Determine the [X, Y] coordinate at the center of the cell enclosing the given text.  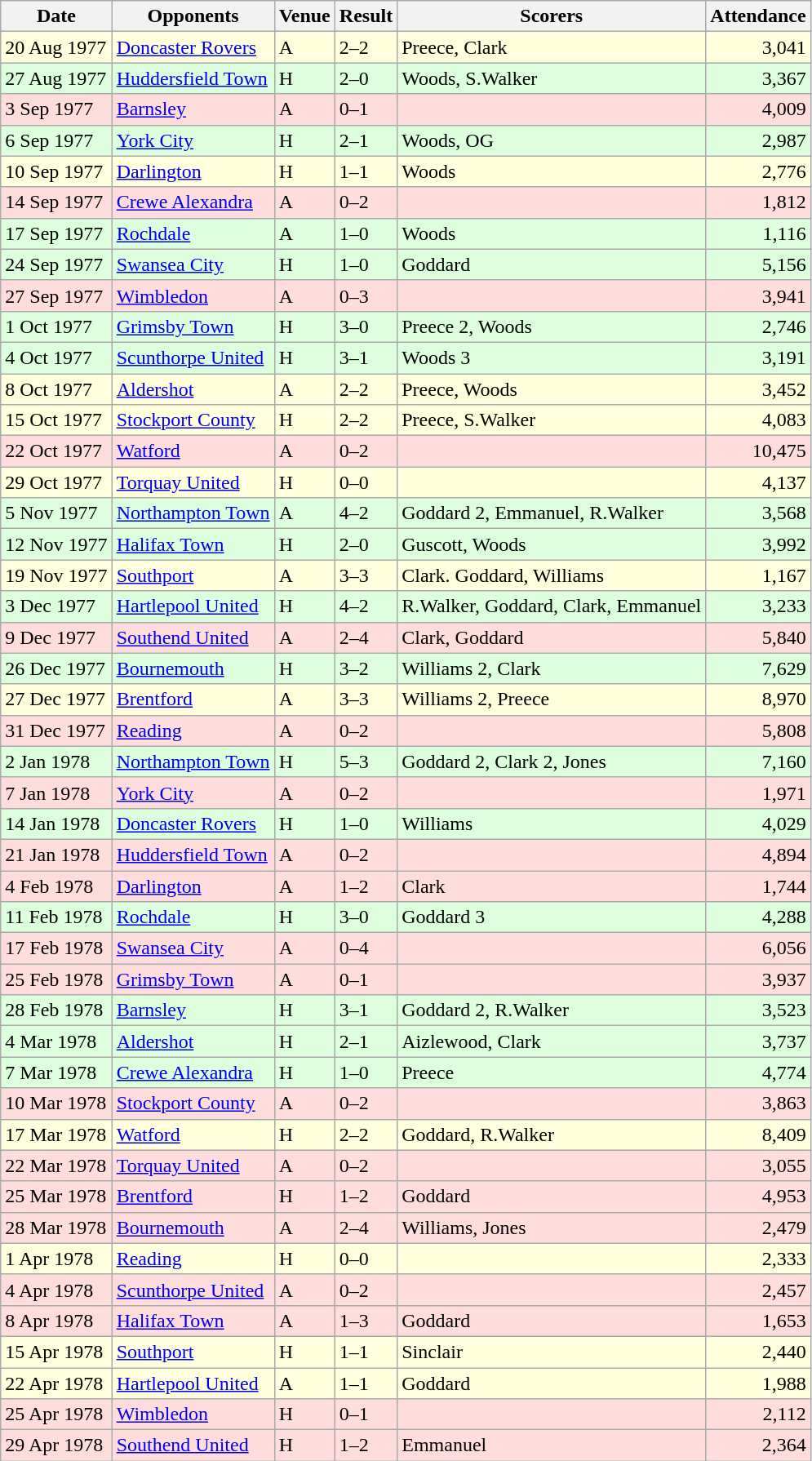
Preece, S.Walker [552, 420]
25 Feb 1978 [56, 979]
8,970 [758, 699]
21 Jan 1978 [56, 855]
25 Mar 1978 [56, 1197]
Sinclair [552, 1352]
3,041 [758, 47]
17 Mar 1978 [56, 1135]
22 Mar 1978 [56, 1166]
Williams 2, Preece [552, 699]
Result [366, 16]
4,137 [758, 482]
1,116 [758, 233]
Venue [304, 16]
8 Apr 1978 [56, 1321]
3,191 [758, 357]
4,288 [758, 917]
Preece, Woods [552, 389]
19 Nov 1977 [56, 575]
22 Oct 1977 [56, 451]
27 Aug 1977 [56, 78]
7 Mar 1978 [56, 1072]
1,812 [758, 202]
Scorers [552, 16]
Williams [552, 824]
Aizlewood, Clark [552, 1041]
Goddard 3 [552, 917]
3,055 [758, 1166]
9 Dec 1977 [56, 637]
10 Mar 1978 [56, 1104]
1 Apr 1978 [56, 1259]
Attendance [758, 16]
4,083 [758, 420]
28 Mar 1978 [56, 1228]
Opponents [193, 16]
3–2 [366, 668]
Woods 3 [552, 357]
5,156 [758, 264]
2,746 [758, 326]
0–3 [366, 295]
5 Nov 1977 [56, 513]
10 Sep 1977 [56, 171]
Preece 2, Woods [552, 326]
5–3 [366, 762]
3,233 [758, 606]
4 Feb 1978 [56, 886]
1 Oct 1977 [56, 326]
14 Jan 1978 [56, 824]
1,988 [758, 1383]
10,475 [758, 451]
4 Apr 1978 [56, 1290]
3 Dec 1977 [56, 606]
Goddard, R.Walker [552, 1135]
24 Sep 1977 [56, 264]
15 Oct 1977 [56, 420]
3,523 [758, 1010]
2,987 [758, 140]
7,629 [758, 668]
Williams, Jones [552, 1228]
5,840 [758, 637]
R.Walker, Goddard, Clark, Emmanuel [552, 606]
12 Nov 1977 [56, 544]
5,808 [758, 730]
7 Jan 1978 [56, 793]
8,409 [758, 1135]
Goddard 2, Clark 2, Jones [552, 762]
Emmanuel [552, 1445]
Clark [552, 886]
3,737 [758, 1041]
3,568 [758, 513]
Preece, Clark [552, 47]
2,479 [758, 1228]
Guscott, Woods [552, 544]
3,367 [758, 78]
4,009 [758, 109]
4 Oct 1977 [56, 357]
2,457 [758, 1290]
0–4 [366, 948]
22 Apr 1978 [56, 1383]
29 Apr 1978 [56, 1445]
8 Oct 1977 [56, 389]
31 Dec 1977 [56, 730]
4,894 [758, 855]
Clark. Goddard, Williams [552, 575]
15 Apr 1978 [56, 1352]
17 Feb 1978 [56, 948]
11 Feb 1978 [56, 917]
27 Dec 1977 [56, 699]
2 Jan 1978 [56, 762]
26 Dec 1977 [56, 668]
3,863 [758, 1104]
29 Oct 1977 [56, 482]
4,029 [758, 824]
4,953 [758, 1197]
6 Sep 1977 [56, 140]
14 Sep 1977 [56, 202]
1,971 [758, 793]
1–3 [366, 1321]
Williams 2, Clark [552, 668]
Clark, Goddard [552, 637]
Goddard 2, R.Walker [552, 1010]
3,941 [758, 295]
2,364 [758, 1445]
6,056 [758, 948]
Preece [552, 1072]
2,333 [758, 1259]
3,992 [758, 544]
1,744 [758, 886]
4 Mar 1978 [56, 1041]
3,937 [758, 979]
25 Apr 1978 [56, 1414]
3 Sep 1977 [56, 109]
2,776 [758, 171]
2,440 [758, 1352]
1,167 [758, 575]
3,452 [758, 389]
Date [56, 16]
2,112 [758, 1414]
7,160 [758, 762]
20 Aug 1977 [56, 47]
Woods, S.Walker [552, 78]
Woods, OG [552, 140]
1,653 [758, 1321]
4,774 [758, 1072]
17 Sep 1977 [56, 233]
Goddard 2, Emmanuel, R.Walker [552, 513]
28 Feb 1978 [56, 1010]
27 Sep 1977 [56, 295]
